Scan for the cell matching the given text and deliver its [X, Y] coordinate at center. 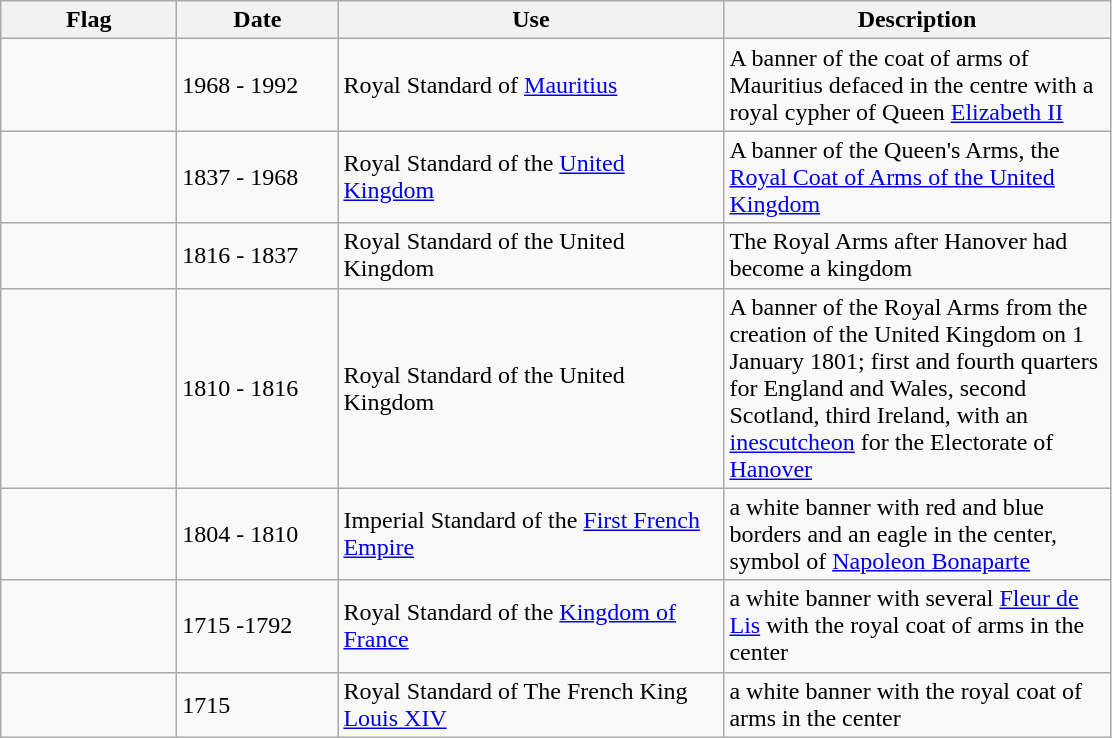
1968 - 1992 [258, 85]
Date [258, 20]
Royal Standard of the Kingdom of France [531, 626]
1816 - 1837 [258, 256]
1810 - 1816 [258, 388]
a white banner with red and blue borders and an eagle in the center, symbol of Napoleon Bonaparte [917, 534]
Flag [89, 20]
1837 - 1968 [258, 177]
The Royal Arms after Hanover had become a kingdom [917, 256]
a white banner with several Fleur de Lis with the royal coat of arms in the center [917, 626]
Use [531, 20]
Royal Standard of Mauritius [531, 85]
A banner of the Queen's Arms, the Royal Coat of Arms of the United Kingdom [917, 177]
Royal Standard of The French King Louis XIV [531, 704]
1715 [258, 704]
Description [917, 20]
a white banner with the royal coat of arms in the center [917, 704]
1715 -1792 [258, 626]
A banner of the coat of arms of Mauritius defaced in the centre with a royal cypher of Queen Elizabeth II [917, 85]
Imperial Standard of the First French Empire [531, 534]
1804 - 1810 [258, 534]
